Pinpoint the cell where the given text exists, returning its [x, y] midpoint coordinate. 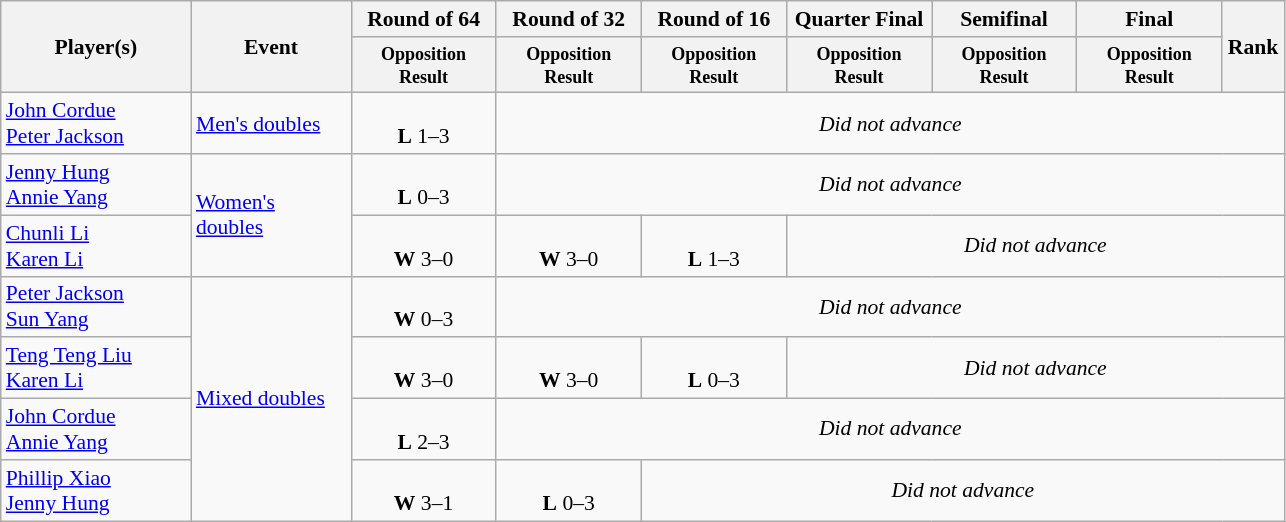
Teng Teng LiuKaren Li [96, 368]
John CordueAnnie Yang [96, 430]
Jenny Hung Annie Yang [96, 184]
L 2–3 [424, 430]
Event [271, 47]
Semifinal [1004, 19]
Peter JacksonSun Yang [96, 306]
Final [1150, 19]
Round of 32 [568, 19]
Phillip XiaoJenny Hung [96, 490]
Chunli LiKaren Li [96, 246]
W 3–1 [424, 490]
Round of 16 [714, 19]
Rank [1254, 47]
Player(s) [96, 47]
W 0–3 [424, 306]
Mixed doubles [271, 398]
Quarter Final [858, 19]
John CorduePeter Jackson [96, 124]
Men's doubles [271, 124]
Women's doubles [271, 215]
Round of 64 [424, 19]
